Output the (x, y) coordinate of the center of the cell containing the given text.  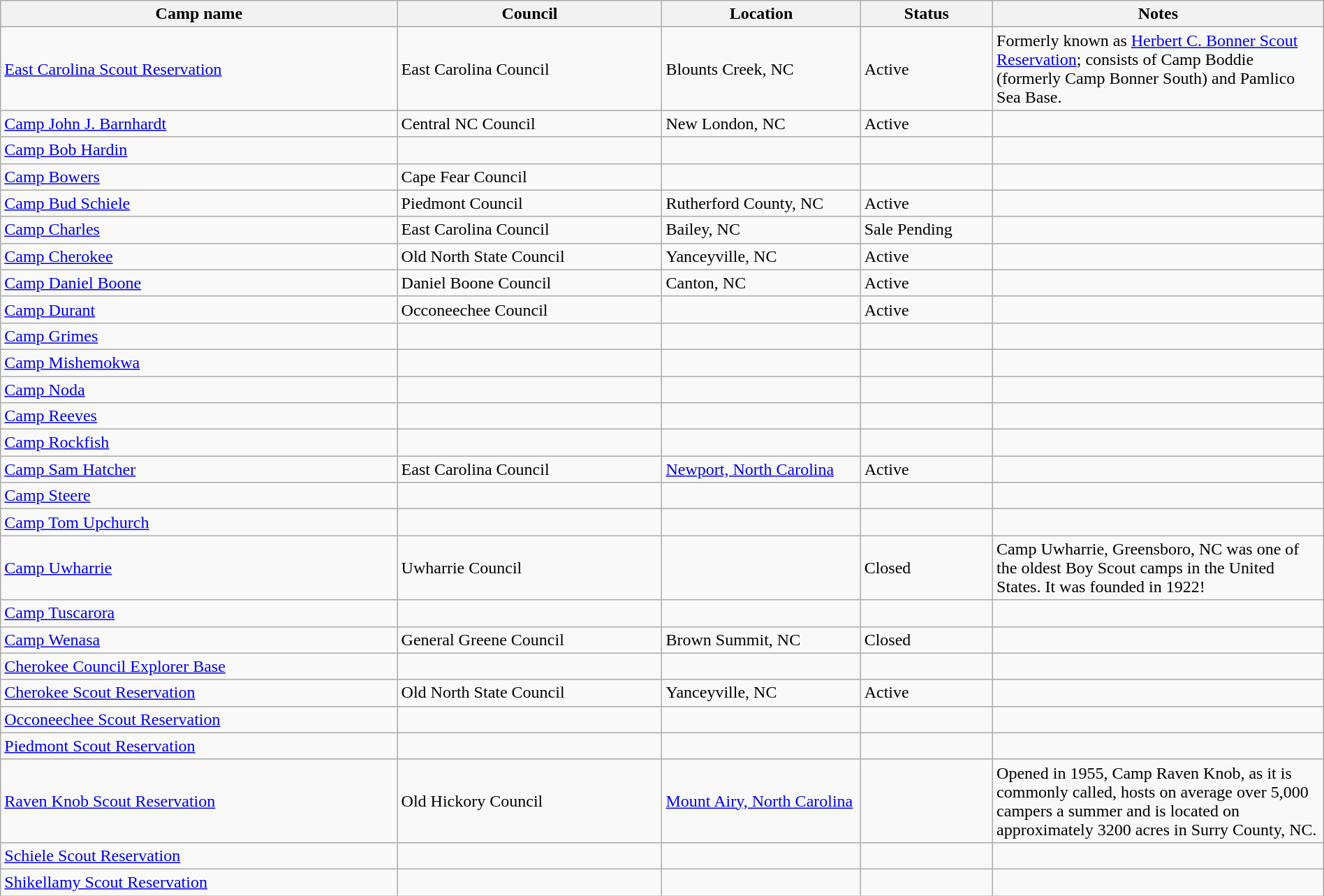
Notes (1158, 14)
Mount Airy, North Carolina (761, 800)
Camp Sam Hatcher (199, 469)
Camp Grimes (199, 336)
Camp Tom Upchurch (199, 522)
Schiele Scout Reservation (199, 855)
Formerly known as Herbert C. Bonner Scout Reservation; consists of Camp Boddie (formerly Camp Bonner South) and Pamlico Sea Base. (1158, 68)
Camp Reeves (199, 416)
Bailey, NC (761, 230)
Camp Mishemokwa (199, 362)
Piedmont Council (529, 203)
New London, NC (761, 124)
Old Hickory Council (529, 800)
Blounts Creek, NC (761, 68)
Rutherford County, NC (761, 203)
Camp Cherokee (199, 256)
Central NC Council (529, 124)
Camp Charles (199, 230)
Camp Bob Hardin (199, 150)
Camp Bowers (199, 177)
Canton, NC (761, 283)
Cherokee Scout Reservation (199, 693)
General Greene Council (529, 640)
Raven Knob Scout Reservation (199, 800)
Brown Summit, NC (761, 640)
Camp Steere (199, 496)
Shikellamy Scout Reservation (199, 882)
Location (761, 14)
Camp Noda (199, 389)
Sale Pending (926, 230)
Camp Tuscarora (199, 613)
East Carolina Scout Reservation (199, 68)
Newport, North Carolina (761, 469)
Daniel Boone Council (529, 283)
Camp Uwharrie (199, 568)
Council (529, 14)
Occoneechee Scout Reservation (199, 719)
Camp Wenasa (199, 640)
Cherokee Council Explorer Base (199, 666)
Camp Rockfish (199, 443)
Camp name (199, 14)
Occoneechee Council (529, 309)
Camp Bud Schiele (199, 203)
Piedmont Scout Reservation (199, 746)
Status (926, 14)
Camp John J. Barnhardt (199, 124)
Uwharrie Council (529, 568)
Camp Uwharrie, Greensboro, NC was one of the oldest Boy Scout camps in the United States. It was founded in 1922! (1158, 568)
Camp Daniel Boone (199, 283)
Cape Fear Council (529, 177)
Camp Durant (199, 309)
